Find where the given text appears and provide that cell's center as [X, Y] coordinate. 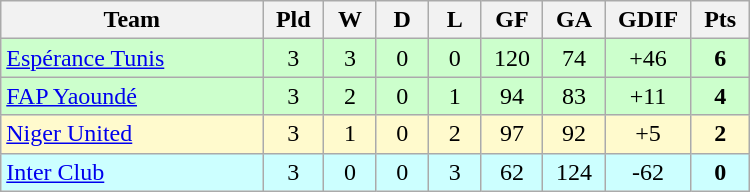
83 [574, 96]
+11 [648, 96]
Espérance Tunis [132, 58]
GF [512, 20]
GDIF [648, 20]
FAP Yaoundé [132, 96]
-62 [648, 172]
120 [512, 58]
Pts [720, 20]
6 [720, 58]
L [454, 20]
D [402, 20]
+5 [648, 134]
74 [574, 58]
W [350, 20]
Pld [294, 20]
Niger United [132, 134]
+46 [648, 58]
62 [512, 172]
92 [574, 134]
94 [512, 96]
97 [512, 134]
Inter Club [132, 172]
4 [720, 96]
124 [574, 172]
GA [574, 20]
Team [132, 20]
